Identify which cell holds the provided text, then report its (X, Y) central coordinate. 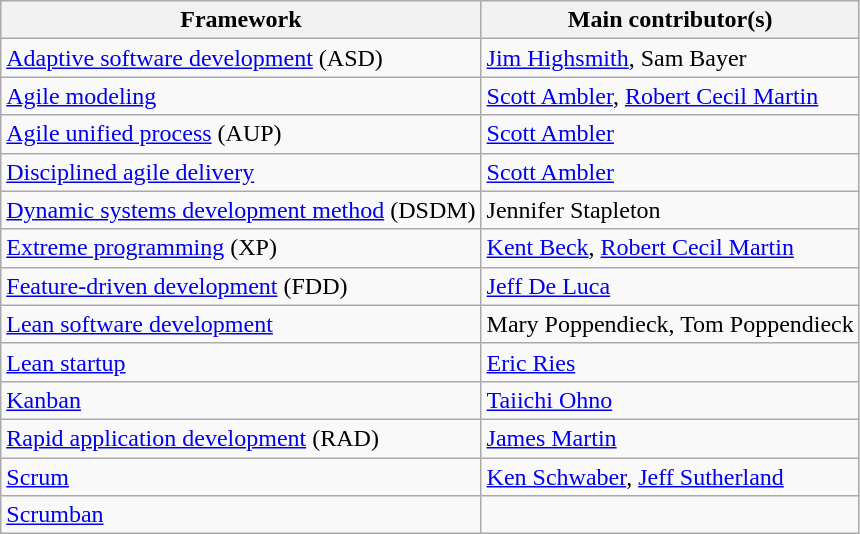
Kanban (241, 400)
Ken Schwaber, Jeff Sutherland (670, 477)
Extreme programming (XP) (241, 248)
Lean software development (241, 324)
Dynamic systems development method (DSDM) (241, 210)
Rapid application development (RAD) (241, 438)
Disciplined agile delivery (241, 172)
James Martin (670, 438)
Mary Poppendieck, Tom Poppendieck (670, 324)
Kent Beck, Robert Cecil Martin (670, 248)
Framework (241, 20)
Main contributor(s) (670, 20)
Lean startup (241, 362)
Taiichi Ohno (670, 400)
Adaptive software development (ASD) (241, 58)
Scrum (241, 477)
Jim Highsmith, Sam Bayer (670, 58)
Agile modeling (241, 96)
Jeff De Luca (670, 286)
Jennifer Stapleton (670, 210)
Scrumban (241, 515)
Agile unified process (AUP) (241, 134)
Eric Ries (670, 362)
Scott Ambler, Robert Cecil Martin (670, 96)
Feature-driven development (FDD) (241, 286)
